Capture the cell that displays the provided text and extract its [X, Y] central coordinate. 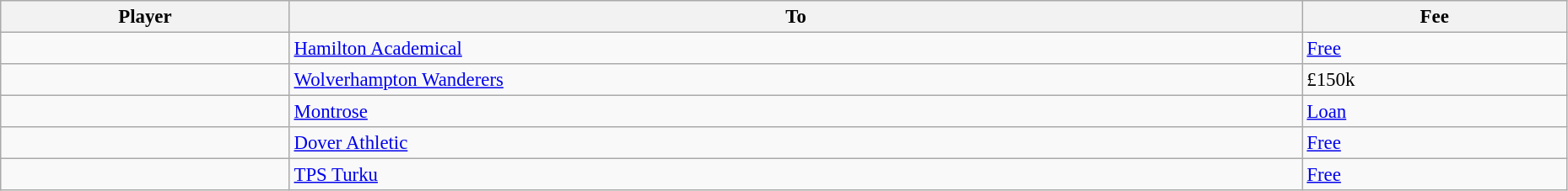
TPS Turku [796, 175]
£150k [1434, 80]
Montrose [796, 112]
To [796, 17]
Loan [1434, 112]
Player [145, 17]
Hamilton Academical [796, 49]
Dover Athletic [796, 143]
Fee [1434, 17]
Wolverhampton Wanderers [796, 80]
